Extract the (x, y) coordinate from the center of the cell holding the provided text.  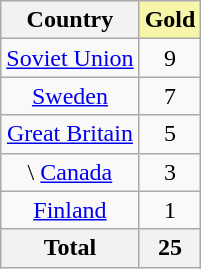
9 (170, 58)
Gold (170, 20)
3 (170, 172)
Country (70, 20)
\ Canada (70, 172)
25 (170, 248)
Sweden (70, 96)
Great Britain (70, 134)
Finland (70, 210)
5 (170, 134)
7 (170, 96)
Total (70, 248)
1 (170, 210)
Soviet Union (70, 58)
